Determine the (x, y) coordinate at the center of the cell enclosing the given text.  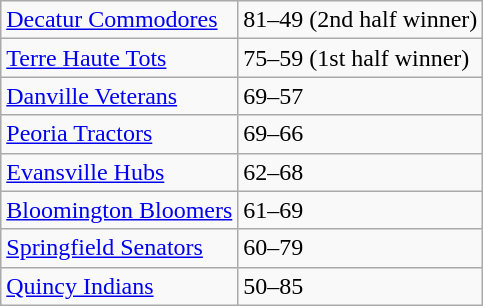
69–66 (360, 134)
Decatur Commodores (120, 20)
Peoria Tractors (120, 134)
Quincy Indians (120, 286)
61–69 (360, 210)
50–85 (360, 286)
69–57 (360, 96)
62–68 (360, 172)
Terre Haute Tots (120, 58)
Evansville Hubs (120, 172)
75–59 (1st half winner) (360, 58)
Springfield Senators (120, 248)
Bloomington Bloomers (120, 210)
81–49 (2nd half winner) (360, 20)
Danville Veterans (120, 96)
60–79 (360, 248)
